Extract the (x, y) coordinate from the center of the cell holding the provided text.  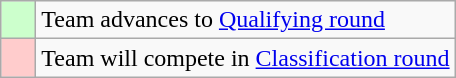
Team advances to Qualifying round (246, 20)
Team will compete in Classification round (246, 58)
